Output the (X, Y) coordinate of the center of the cell containing the given text.  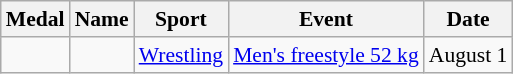
Sport (181, 19)
Men's freestyle 52 kg (326, 55)
Event (326, 19)
August 1 (468, 55)
Date (468, 19)
Medal (36, 19)
Name (102, 19)
Wrestling (181, 55)
